For the text-containing cell, return its midpoint in (X, Y) coordinate format. 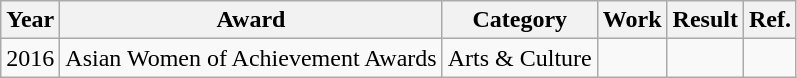
Year (30, 20)
Arts & Culture (520, 58)
Ref. (770, 20)
Category (520, 20)
2016 (30, 58)
Result (705, 20)
Asian Women of Achievement Awards (251, 58)
Work (632, 20)
Award (251, 20)
